Find where the given text appears and provide that cell's center as (X, Y) coordinate. 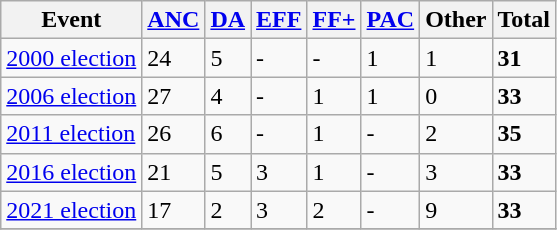
2006 election (72, 96)
31 (524, 58)
17 (174, 210)
2016 election (72, 172)
0 (456, 96)
Other (456, 20)
2000 election (72, 58)
ANC (174, 20)
2011 election (72, 134)
Event (72, 20)
9 (456, 210)
2021 election (72, 210)
PAC (390, 20)
4 (228, 96)
DA (228, 20)
27 (174, 96)
6 (228, 134)
35 (524, 134)
Total (524, 20)
24 (174, 58)
21 (174, 172)
26 (174, 134)
EFF (279, 20)
FF+ (334, 20)
